Determine the (X, Y) coordinate at the center of the cell enclosing the given text.  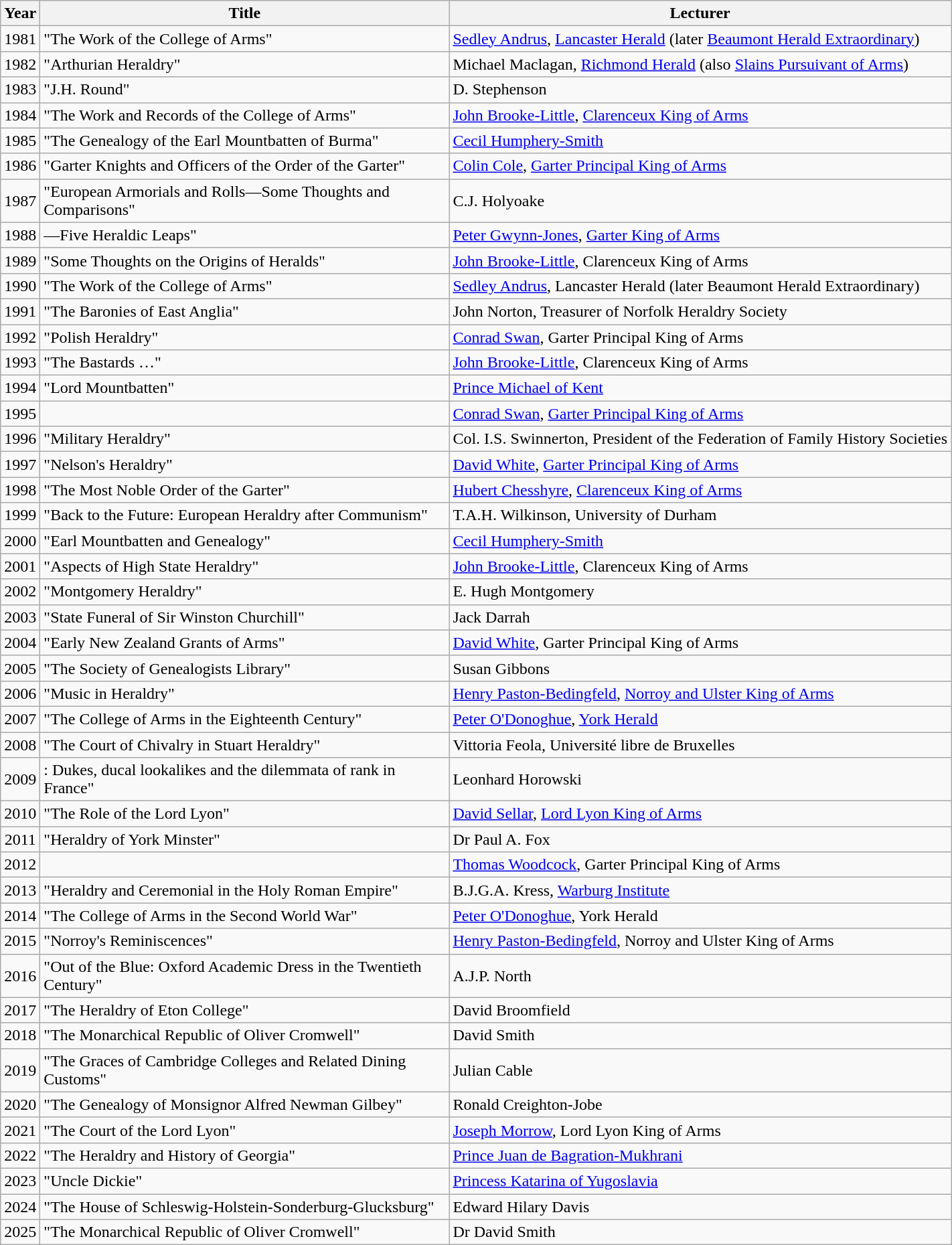
"Norroy's Reminiscences" (245, 941)
David Sellar, Lord Lyon King of Arms (700, 814)
Prince Juan de Bagration-Mukhrani (700, 1155)
Prince Michael of Kent (700, 388)
2024 (20, 1207)
"Aspects of High State Heraldry" (245, 566)
"Military Heraldry" (245, 439)
Title (245, 13)
"The Heraldry and History of Georgia" (245, 1155)
1991 (20, 311)
1999 (20, 515)
Princess Katarina of Yugoslavia (700, 1181)
David Smith (700, 1035)
1988 (20, 235)
2022 (20, 1155)
Col. I.S. Swinnerton, President of the Federation of Family History Societies (700, 439)
2016 (20, 976)
A.J.P. North (700, 976)
"Out of the Blue: Oxford Academic Dress in the Twentieth Century" (245, 976)
Leonhard Horowski (700, 779)
"The Bastards …" (245, 363)
1998 (20, 490)
1997 (20, 465)
"The Genealogy of the Earl Mountbatten of Burma" (245, 141)
2002 (20, 592)
"J.H. Round" (245, 90)
2018 (20, 1035)
"The Heraldry of Eton College" (245, 1010)
"The Court of Chivalry in Stuart Heraldry" (245, 745)
"Music in Heraldry" (245, 693)
"The College of Arms in the Second World War" (245, 916)
"Early New Zealand Grants of Arms" (245, 643)
"The College of Arms in the Eighteenth Century" (245, 719)
2013 (20, 890)
"The House of Schleswig-Holstein-Sonderburg-Glucksburg" (245, 1207)
John Norton, Treasurer of Norfolk Heraldry Society (700, 311)
1994 (20, 388)
2017 (20, 1010)
"The Baronies of East Anglia" (245, 311)
2004 (20, 643)
Dr Paul A. Fox (700, 839)
"Lord Mountbatten" (245, 388)
2014 (20, 916)
"Some Thoughts on the Origins of Heralds" (245, 260)
"The Court of the Lord Lyon" (245, 1130)
1995 (20, 414)
Joseph Morrow, Lord Lyon King of Arms (700, 1130)
2003 (20, 617)
1987 (20, 201)
E. Hugh Montgomery (700, 592)
Lecturer (700, 13)
"Back to the Future: European Heraldry after Communism" (245, 515)
"Earl Mountbatten and Genealogy" (245, 541)
"European Armorials and Rolls—Some Thoughts and Comparisons" (245, 201)
1982 (20, 64)
1996 (20, 439)
2005 (20, 668)
2019 (20, 1070)
2010 (20, 814)
"The Role of the Lord Lyon" (245, 814)
1992 (20, 337)
2020 (20, 1104)
2006 (20, 693)
"Arthurian Heraldry" (245, 64)
2021 (20, 1130)
Peter Gwynn-Jones, Garter King of Arms (700, 235)
"Nelson's Heraldry" (245, 465)
"Heraldry and Ceremonial in the Holy Roman Empire" (245, 890)
"The Graces of Cambridge Colleges and Related Dining Customs" (245, 1070)
D. Stephenson (700, 90)
1986 (20, 166)
T.A.H. Wilkinson, University of Durham (700, 515)
B.J.G.A. Kress, Warburg Institute (700, 890)
Hubert Chesshyre, Clarenceux King of Arms (700, 490)
Susan Gibbons (700, 668)
2025 (20, 1232)
Dr David Smith (700, 1232)
2009 (20, 779)
"Uncle Dickie" (245, 1181)
2011 (20, 839)
2001 (20, 566)
2012 (20, 865)
Ronald Creighton-Jobe (700, 1104)
"The Work and Records of the College of Arms" (245, 115)
Julian Cable (700, 1070)
"Garter Knights and Officers of the Order of the Garter" (245, 166)
"The Most Noble Order of the Garter" (245, 490)
"The Society of Genealogists Library" (245, 668)
1983 (20, 90)
: Dukes, ducal lookalikes and the dilemmata of rank in France" (245, 779)
Vittoria Feola, Université libre de Bruxelles (700, 745)
"Polish Heraldry" (245, 337)
2008 (20, 745)
Colin Cole, Garter Principal King of Arms (700, 166)
Year (20, 13)
2000 (20, 541)
2007 (20, 719)
Michael Maclagan, Richmond Herald (also Slains Pursuivant of Arms) (700, 64)
Thomas Woodcock, Garter Principal King of Arms (700, 865)
"Heraldry of York Minster" (245, 839)
1993 (20, 363)
1985 (20, 141)
David Broomfield (700, 1010)
1990 (20, 286)
Jack Darrah (700, 617)
Edward Hilary Davis (700, 1207)
C.J. Holyoake (700, 201)
2015 (20, 941)
1984 (20, 115)
2023 (20, 1181)
1981 (20, 39)
"The Genealogy of Monsignor Alfred Newman Gilbey" (245, 1104)
"State Funeral of Sir Winston Churchill" (245, 617)
—Five Heraldic Leaps" (245, 235)
1989 (20, 260)
"Montgomery Heraldry" (245, 592)
